Locate the cell with the specified text and output its [x, y] center coordinate. 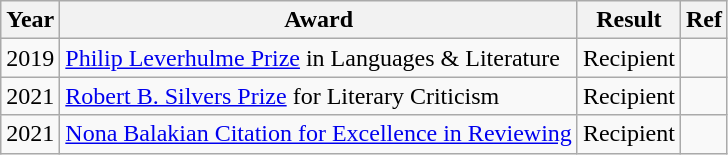
Result [628, 20]
Award [319, 20]
Robert B. Silvers Prize for Literary Criticism [319, 96]
2019 [30, 58]
Nona Balakian Citation for Excellence in Reviewing [319, 134]
Year [30, 20]
Philip Leverhulme Prize in Languages & Literature [319, 58]
Ref [704, 20]
